Return the (X, Y) coordinate for the center point of the cell that contains the specified text.  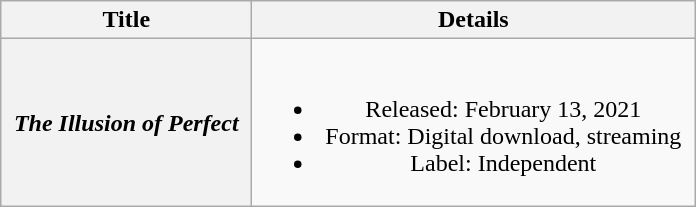
Title (126, 20)
Details (474, 20)
The Illusion of Perfect (126, 122)
Released: February 13, 2021Format: Digital download, streamingLabel: Independent (474, 122)
